Return [X, Y] of the center of cell containing provided text 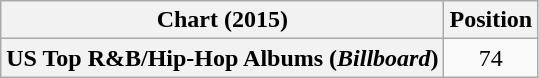
Position [491, 20]
US Top R&B/Hip-Hop Albums (Billboard) [222, 58]
Chart (2015) [222, 20]
74 [491, 58]
